For the text-containing cell, return its midpoint in (x, y) coordinate format. 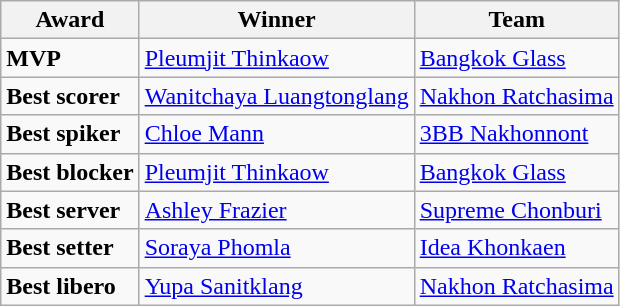
3BB Nakhonnont (516, 134)
Award (70, 20)
Best blocker (70, 172)
MVP (70, 58)
Best server (70, 210)
Idea Khonkaen (516, 248)
Soraya Phomla (276, 248)
Supreme Chonburi (516, 210)
Ashley Frazier (276, 210)
Team (516, 20)
Chloe Mann (276, 134)
Yupa Sanitklang (276, 286)
Best libero (70, 286)
Best setter (70, 248)
Best spiker (70, 134)
Wanitchaya Luangtonglang (276, 96)
Winner (276, 20)
Best scorer (70, 96)
